Output the [X, Y] coordinate of the center of the cell containing the given text.  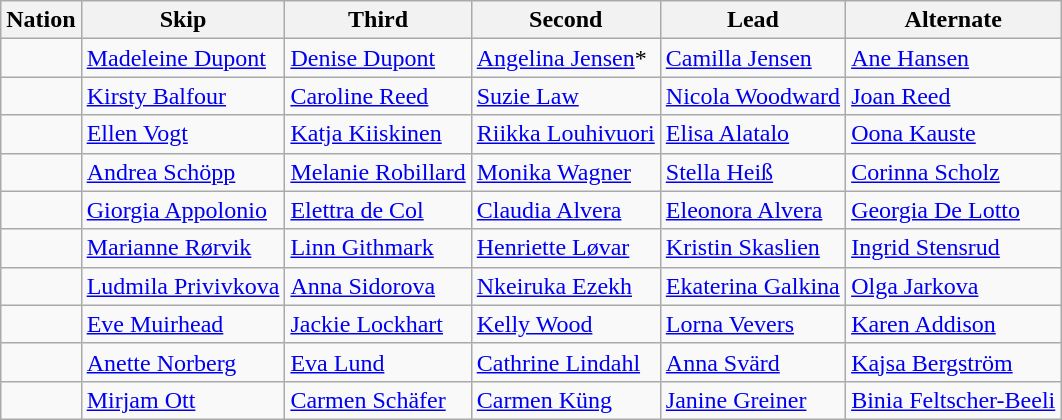
Nicola Woodward [752, 96]
Andrea Schöpp [183, 172]
Ludmila Privivkova [183, 286]
Henriette Løvar [566, 248]
Ane Hansen [954, 58]
Ingrid Stensrud [954, 248]
Third [378, 20]
Second [566, 20]
Angelina Jensen* [566, 58]
Oona Kauste [954, 134]
Carmen Schäfer [378, 400]
Eva Lund [378, 362]
Eve Muirhead [183, 324]
Joan Reed [954, 96]
Monika Wagner [566, 172]
Stella Heiß [752, 172]
Kajsa Bergström [954, 362]
Anna Sidorova [378, 286]
Janine Greiner [752, 400]
Skip [183, 20]
Kelly Wood [566, 324]
Corinna Scholz [954, 172]
Karen Addison [954, 324]
Denise Dupont [378, 58]
Elettra de Col [378, 210]
Anette Norberg [183, 362]
Suzie Law [566, 96]
Ekaterina Galkina [752, 286]
Nation [41, 20]
Alternate [954, 20]
Claudia Alvera [566, 210]
Kirsty Balfour [183, 96]
Marianne Rørvik [183, 248]
Nkeiruka Ezekh [566, 286]
Cathrine Lindahl [566, 362]
Madeleine Dupont [183, 58]
Katja Kiiskinen [378, 134]
Elisa Alatalo [752, 134]
Caroline Reed [378, 96]
Mirjam Ott [183, 400]
Kristin Skaslien [752, 248]
Giorgia Appolonio [183, 210]
Anna Svärd [752, 362]
Olga Jarkova [954, 286]
Jackie Lockhart [378, 324]
Lead [752, 20]
Melanie Robillard [378, 172]
Ellen Vogt [183, 134]
Eleonora Alvera [752, 210]
Carmen Küng [566, 400]
Lorna Vevers [752, 324]
Binia Feltscher-Beeli [954, 400]
Riikka Louhivuori [566, 134]
Georgia De Lotto [954, 210]
Linn Githmark [378, 248]
Camilla Jensen [752, 58]
